Determine the (x, y) coordinate at the center of the cell enclosing the given text.  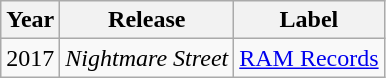
Label (309, 20)
Release (147, 20)
2017 (30, 58)
Nightmare Street (147, 58)
Year (30, 20)
RAM Records (309, 58)
